Capture the cell that displays the provided text and extract its [x, y] central coordinate. 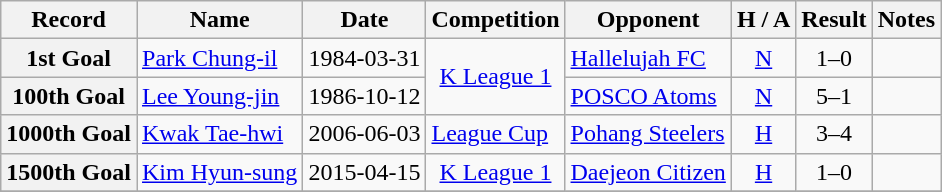
5–1 [834, 96]
League Cup [496, 134]
1st Goal [69, 58]
Hallelujah FC [648, 58]
Name [219, 20]
1986-10-12 [364, 96]
Record [69, 20]
2015-04-15 [364, 172]
Park Chung-il [219, 58]
1984-03-31 [364, 58]
Pohang Steelers [648, 134]
2006-06-03 [364, 134]
Kim Hyun-sung [219, 172]
Kwak Tae-hwi [219, 134]
1000th Goal [69, 134]
3–4 [834, 134]
POSCO Atoms [648, 96]
Date [364, 20]
Daejeon Citizen [648, 172]
100th Goal [69, 96]
Opponent [648, 20]
Notes [906, 20]
Result [834, 20]
1500th Goal [69, 172]
H / A [763, 20]
Competition [496, 20]
Lee Young-jin [219, 96]
